Detect which cell encompasses the target text, then output its [X, Y] center coordinate. 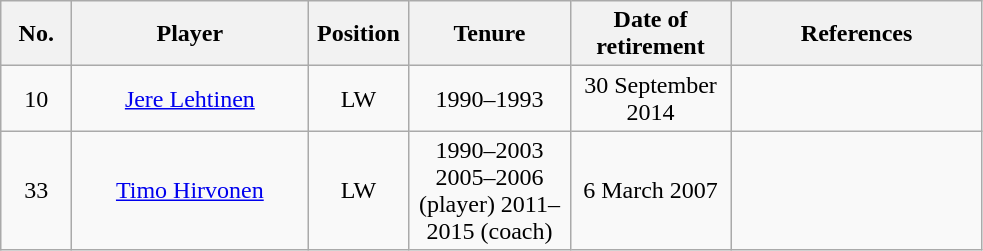
Player [190, 34]
Timo Hirvonen [190, 190]
1990–20032005–2006 (player) 2011–2015 (coach) [490, 190]
30 September 2014 [650, 98]
Tenure [490, 34]
References [856, 34]
6 March 2007 [650, 190]
Jere Lehtinen [190, 98]
Date of retirement [650, 34]
No. [36, 34]
10 [36, 98]
Position [358, 34]
1990–1993 [490, 98]
33 [36, 190]
